Find where the given text appears and provide that cell's center as (X, Y) coordinate. 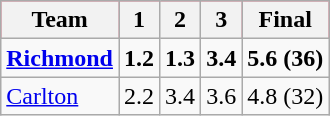
1.2 (138, 58)
2 (180, 20)
Team (60, 20)
3 (222, 20)
1.3 (180, 58)
5.6 (36) (286, 58)
4.8 (32) (286, 96)
Final (286, 20)
3.6 (222, 96)
Richmond (60, 58)
Carlton (60, 96)
1 (138, 20)
2.2 (138, 96)
